Output the [x, y] coordinate of the center of the cell containing the given text.  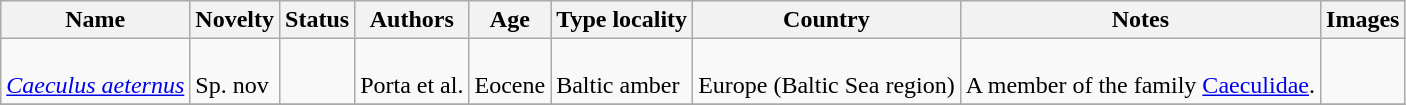
Type locality [622, 20]
Images [1363, 20]
Novelty [235, 20]
Notes [1140, 20]
Sp. nov [235, 72]
Country [827, 20]
Authors [412, 20]
A member of the family Caeculidae. [1140, 72]
Baltic amber [622, 72]
Name [96, 20]
Status [318, 20]
Porta et al. [412, 72]
Eocene [510, 72]
Caeculus aeternus [96, 72]
Age [510, 20]
Europe (Baltic Sea region) [827, 72]
